Scan for the cell matching the given text and deliver its [x, y] coordinate at center. 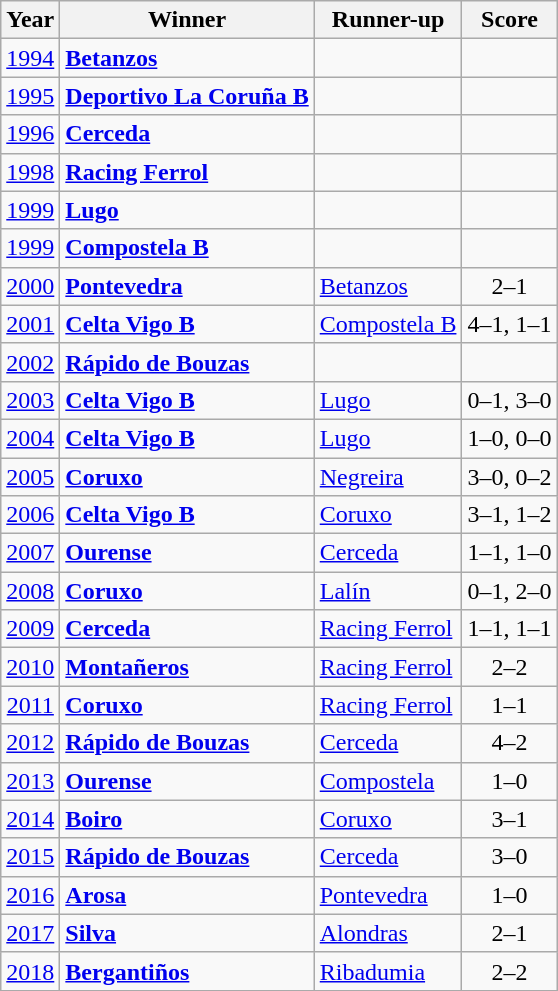
Ribadumia [388, 971]
2016 [30, 895]
2003 [30, 400]
3–0, 0–2 [510, 477]
Score [510, 20]
2000 [30, 286]
1–0, 0–0 [510, 438]
2007 [30, 553]
2011 [30, 705]
4–1, 1–1 [510, 324]
3–0 [510, 857]
1–1 [510, 705]
Alondras [388, 933]
0–1, 2–0 [510, 591]
Year [30, 20]
1998 [30, 172]
1–1, 1–0 [510, 553]
2017 [30, 933]
1–1, 1–1 [510, 629]
Montañeros [187, 667]
2018 [30, 971]
2004 [30, 438]
Arosa [187, 895]
Deportivo La Coruña B [187, 96]
Bergantiños [187, 971]
2005 [30, 477]
1995 [30, 96]
2008 [30, 591]
4–2 [510, 743]
2012 [30, 743]
2006 [30, 515]
Boiro [187, 819]
2013 [30, 781]
0–1, 3–0 [510, 400]
2001 [30, 324]
2015 [30, 857]
2010 [30, 667]
1996 [30, 134]
Negreira [388, 477]
1994 [30, 58]
Compostela [388, 781]
Lalín [388, 591]
3–1 [510, 819]
Winner [187, 20]
Silva [187, 933]
2014 [30, 819]
3–1, 1–2 [510, 515]
Runner-up [388, 20]
2009 [30, 629]
2002 [30, 362]
